Pinpoint the cell where the given text exists, returning its (x, y) midpoint coordinate. 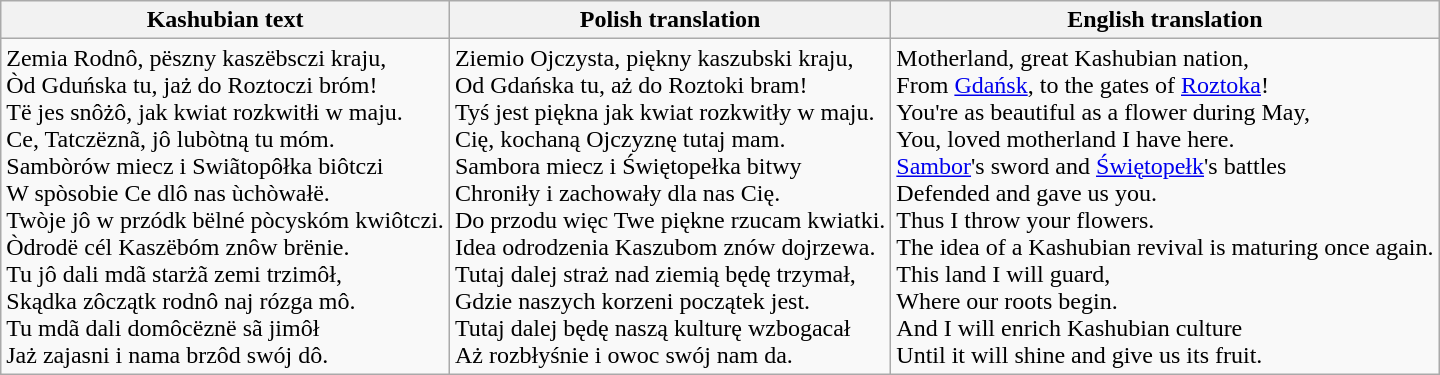
English translation (1165, 20)
Polish translation (670, 20)
Kashubian text (226, 20)
